Scan for the cell matching the given text and deliver its [X, Y] coordinate at center. 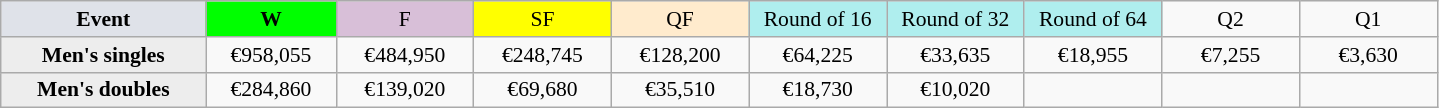
€128,200 [680, 55]
€484,950 [405, 55]
€33,635 [955, 55]
W [271, 19]
Q2 [1231, 19]
Round of 32 [955, 19]
€248,745 [543, 55]
F [405, 19]
€64,225 [818, 55]
€10,020 [955, 90]
€284,860 [271, 90]
€35,510 [680, 90]
€18,955 [1093, 55]
Men's doubles [104, 90]
Round of 64 [1093, 19]
€69,680 [543, 90]
€958,055 [271, 55]
€7,255 [1231, 55]
€3,630 [1368, 55]
QF [680, 19]
Men's singles [104, 55]
SF [543, 19]
Round of 16 [818, 19]
€18,730 [818, 90]
€139,020 [405, 90]
Event [104, 19]
Q1 [1368, 19]
